Detect which cell encompasses the target text, then output its (x, y) center coordinate. 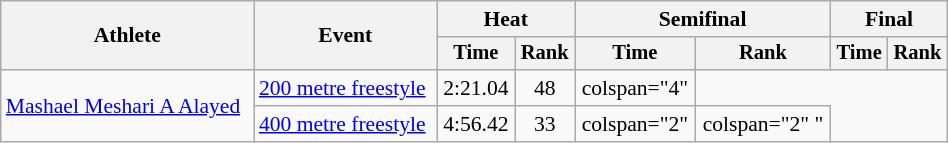
2:21.04 (476, 88)
Heat (506, 19)
Event (346, 36)
colspan="2" (636, 124)
400 metre freestyle (346, 124)
Final (890, 19)
Mashael Meshari A Alayed (128, 106)
4:56.42 (476, 124)
200 metre freestyle (346, 88)
Semifinal (703, 19)
Athlete (128, 36)
colspan="2" " (762, 124)
33 (545, 124)
colspan="4" (636, 88)
48 (545, 88)
